Provide the [X, Y] coordinate of the cell's center where the given text is located.  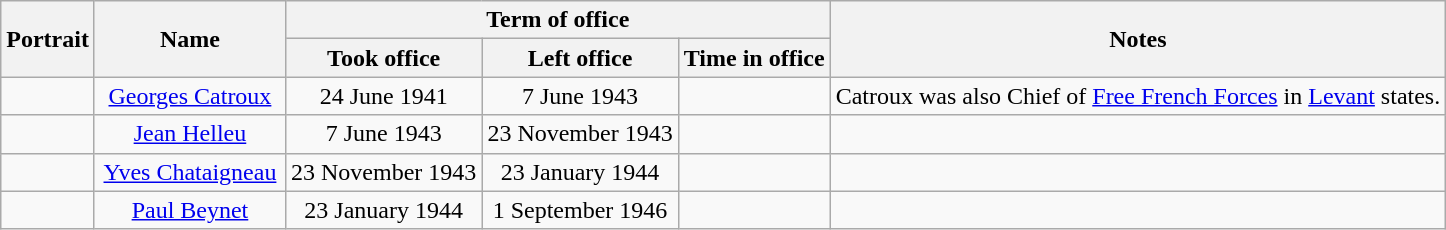
Jean Helleu [190, 134]
Catroux was also Chief of Free French Forces in Levant states. [1138, 96]
Yves Chataigneau [190, 172]
Term of office [558, 20]
Notes [1138, 39]
Portrait [48, 39]
Left office [580, 58]
Name [190, 39]
1 September 1946 [580, 210]
Time in office [754, 58]
Georges Catroux [190, 96]
Paul Beynet [190, 210]
Took office [383, 58]
24 June 1941 [383, 96]
